Provide the (X, Y) coordinate of the cell's center where the given text is located.  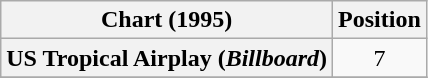
7 (380, 58)
US Tropical Airplay (Billboard) (167, 58)
Chart (1995) (167, 20)
Position (380, 20)
